Determine the [x, y] coordinate at the center of the cell enclosing the given text.  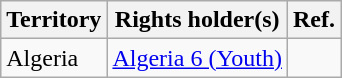
Algeria [54, 58]
Rights holder(s) [198, 20]
Territory [54, 20]
Algeria 6 (Youth) [198, 58]
Ref. [314, 20]
